Identify which cell holds the provided text, then report its [X, Y] central coordinate. 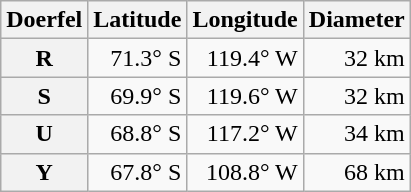
Doerfel [44, 20]
71.3° S [138, 58]
119.4° W [245, 58]
Latitude [138, 20]
68.8° S [138, 134]
R [44, 58]
67.8° S [138, 172]
117.2° W [245, 134]
34 km [356, 134]
U [44, 134]
108.8° W [245, 172]
Y [44, 172]
69.9° S [138, 96]
Longitude [245, 20]
68 km [356, 172]
Diameter [356, 20]
S [44, 96]
119.6° W [245, 96]
